Search for the cell housing the specified text and yield its [x, y] center coordinate. 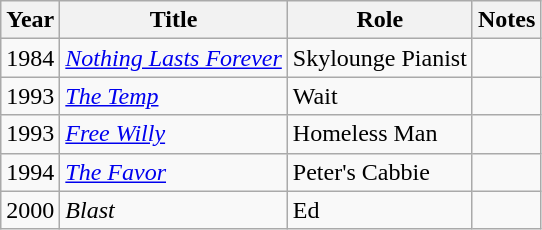
1984 [30, 58]
Free Willy [174, 134]
Blast [174, 210]
Wait [380, 96]
Homeless Man [380, 134]
1994 [30, 172]
Role [380, 20]
Nothing Lasts Forever [174, 58]
Skylounge Pianist [380, 58]
The Favor [174, 172]
2000 [30, 210]
Title [174, 20]
Notes [506, 20]
Year [30, 20]
Peter's Cabbie [380, 172]
The Temp [174, 96]
Ed [380, 210]
